Locate the cell with the specified text and output its (x, y) center coordinate. 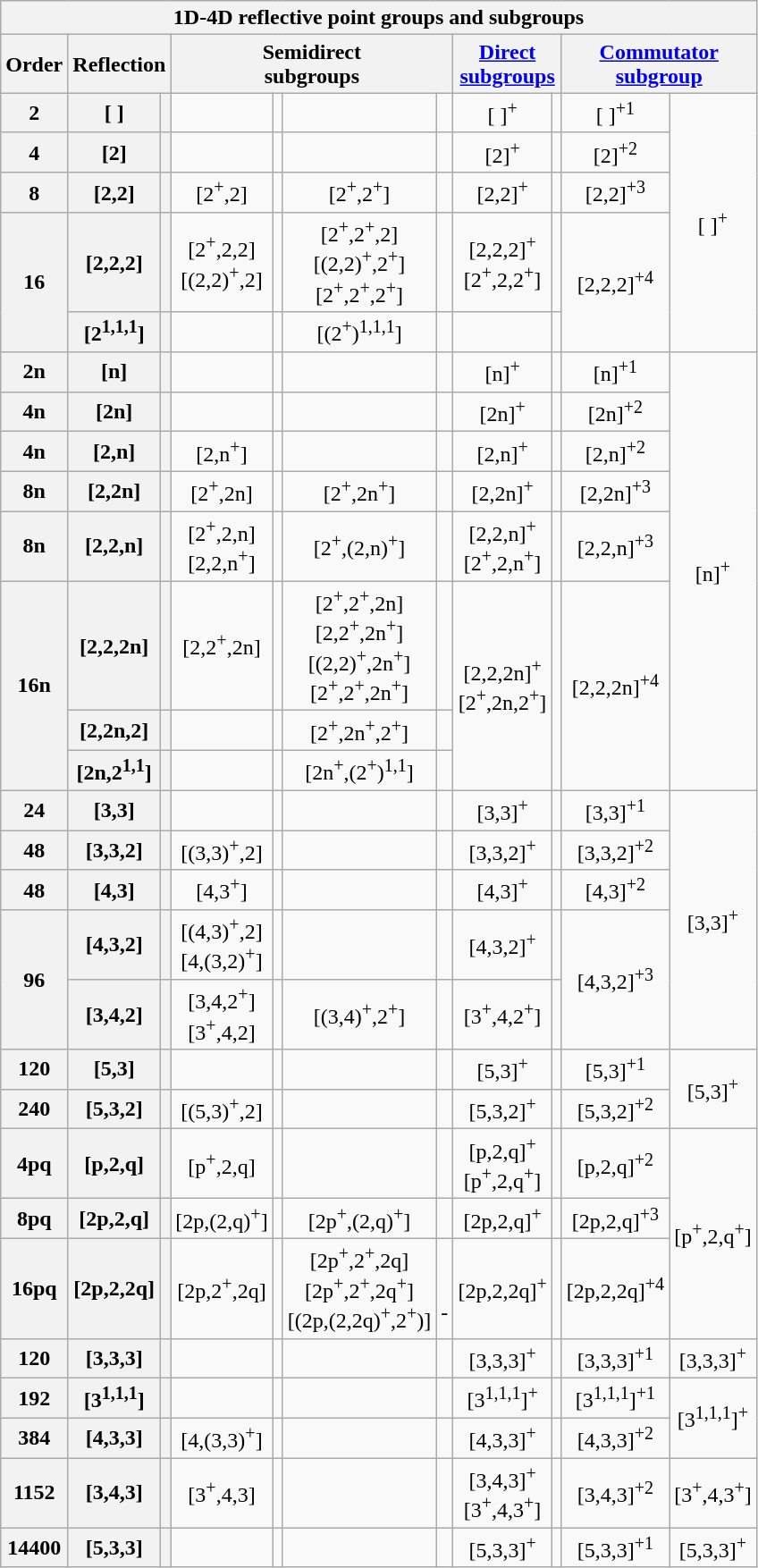
[2p,(2,q)+] (222, 1219)
14400 (34, 1548)
2 (34, 113)
[3,4,2] (114, 1015)
[2,2,n] (114, 546)
[2,2,2n] (114, 645)
[2n]+ (502, 411)
[2+,2+,2][(2,2)+,2+][2+,2+,2+] (359, 263)
[2,n]+ (502, 452)
[3,3,2]+2 (615, 851)
2n (34, 372)
[2,2n]+3 (615, 492)
[3+,4,2+] (502, 1015)
8pq (34, 1219)
384 (34, 1437)
[4,3,3] (114, 1437)
[2+,2] (222, 193)
[2,2]+ (502, 193)
[5,3,3]+1 (615, 1548)
[(2+)1,1,1] (359, 333)
[2+,2+] (359, 193)
[4,3,2]+3 (615, 980)
Commutatorsubgroup (659, 64)
[2,2] (114, 193)
[2n]+2 (615, 411)
[2] (114, 152)
[5,3,2]+2 (615, 1109)
[3+,4,3+] (713, 1493)
[2,2]+3 (615, 193)
[p+,2,q+] (713, 1234)
Semidirectsubgroups (312, 64)
[3,3]+1 (615, 810)
[(4,3)+,2][4,(3,2)+] (222, 945)
[2,2,n]+3 (615, 546)
[3,4,3]+2 (615, 1493)
[2,2,2n]+[2+,2n,2+] (502, 686)
[3,4,2+][3+,4,2] (222, 1015)
[2+,2,n][2,2,n+] (222, 546)
[2,2,2n]+4 (615, 686)
[4,3+] (222, 890)
[4,3]+ (502, 890)
Directsubgroups (508, 64)
[2,2,2] (114, 263)
[2p,2,q] (114, 1219)
[3,3,3] (114, 1359)
[2+,2n] (222, 492)
[2,n+] (222, 452)
192 (34, 1398)
4 (34, 152)
[5,3] (114, 1069)
[2p+,(2,q)+] (359, 1219)
[2n] (114, 411)
[5,3,2] (114, 1109)
[2,n] (114, 452)
[2,n]+2 (615, 452)
Reflection (120, 64)
[2p+,2+,2q][2p+,2+,2q+][(2p,(2,2q)+,2+)] (359, 1289)
[2]+2 (615, 152)
[ ] (114, 113)
24 (34, 810)
[4,3,3]+2 (615, 1437)
[2p,2,2q]+4 (615, 1289)
[3,4,3] (114, 1493)
[2p,2,2q]+ (502, 1289)
[5,3,2]+ (502, 1109)
[3,3,3]+1 (615, 1359)
[2n+,(2+)1,1] (359, 771)
16n (34, 686)
[31,1,1]+1 (615, 1398)
[2+,2n+,2+] (359, 731)
[2p,2,q]+3 (615, 1219)
[3+,4,3] (222, 1493)
[4,3]+2 (615, 890)
[2,2+,2n] (222, 645)
[2+,(2,n)+] (359, 546)
[(5,3)+,2] (222, 1109)
16pq (34, 1289)
[ ]+1 (615, 113)
1D-4D reflective point groups and subgroups (379, 18)
[n] (114, 372)
[2,2n]+ (502, 492)
240 (34, 1109)
[p,2,q]+[p+,2,q+] (502, 1164)
[4,3] (114, 890)
1152 (34, 1493)
- (445, 1289)
[2]+ (502, 152)
Order (34, 64)
4pq (34, 1164)
[5,3]+1 (615, 1069)
[2,2,n]+[2+,2,n+] (502, 546)
[21,1,1] (114, 333)
[p,2,q]+2 (615, 1164)
[3,3,2]+ (502, 851)
[n]+1 (615, 372)
[2,2,2]+[2+,2,2+] (502, 263)
[4,3,2] (114, 945)
[2,2,2]+4 (615, 282)
[2p,2+,2q] (222, 1289)
[(3,3)+,2] (222, 851)
[2,2n] (114, 492)
[2+,2,2][(2,2)+,2] (222, 263)
[5,3,3] (114, 1548)
16 (34, 282)
96 (34, 980)
[2n,21,1] (114, 771)
[2p,2,q]+ (502, 1219)
[31,1,1] (114, 1398)
[p,2,q] (114, 1164)
[3,3] (114, 810)
[3,4,3]+[3+,4,3+] (502, 1493)
8 (34, 193)
[4,(3,3)+] (222, 1437)
[3,3,2] (114, 851)
[(3,4)+,2+] (359, 1015)
[4,3,2]+ (502, 945)
[2+,2n+] (359, 492)
[p+,2,q] (222, 1164)
[2p,2,2q] (114, 1289)
[4,3,3]+ (502, 1437)
[2,2n,2] (114, 731)
[2+,2+,2n][2,2+,2n+][(2,2)+,2n+][2+,2+,2n+] (359, 645)
